Find where the given text appears and provide that cell's center as (X, Y) coordinate. 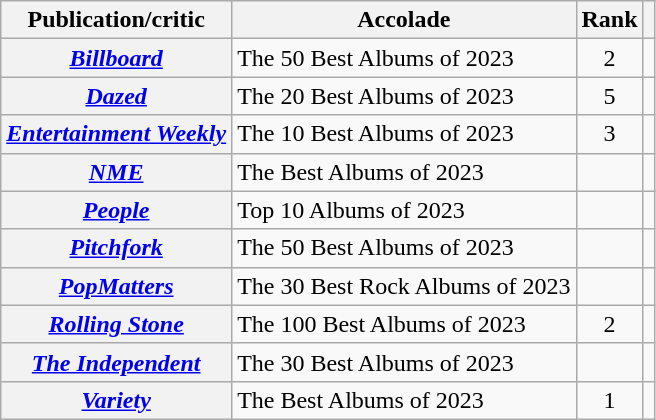
People (116, 210)
Rolling Stone (116, 324)
The 20 Best Albums of 2023 (404, 96)
The 100 Best Albums of 2023 (404, 324)
Top 10 Albums of 2023 (404, 210)
Variety (116, 400)
Entertainment Weekly (116, 134)
Pitchfork (116, 248)
The Independent (116, 362)
Billboard (116, 58)
Publication/critic (116, 20)
Accolade (404, 20)
The 10 Best Albums of 2023 (404, 134)
1 (610, 400)
Dazed (116, 96)
The 30 Best Rock Albums of 2023 (404, 286)
NME (116, 172)
PopMatters (116, 286)
3 (610, 134)
The 30 Best Albums of 2023 (404, 362)
Rank (610, 20)
5 (610, 96)
